Locate the cell with the specified text and output its (X, Y) center coordinate. 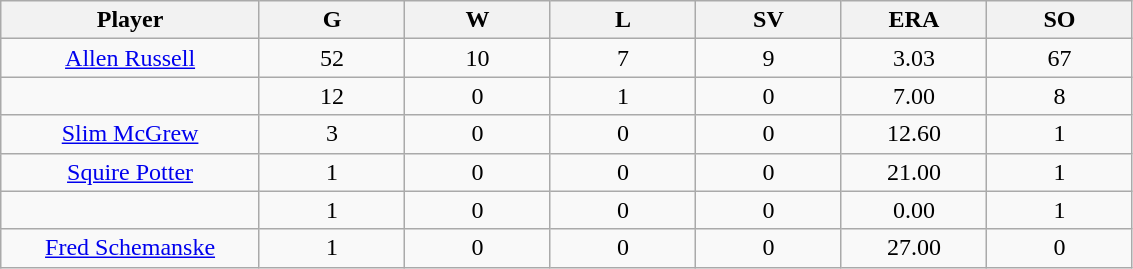
0.00 (914, 210)
W (478, 20)
Allen Russell (130, 58)
7.00 (914, 96)
3 (332, 134)
8 (1060, 96)
67 (1060, 58)
SV (768, 20)
7 (622, 58)
27.00 (914, 248)
G (332, 20)
L (622, 20)
10 (478, 58)
Fred Schemanske (130, 248)
SO (1060, 20)
9 (768, 58)
Squire Potter (130, 172)
52 (332, 58)
Slim McGrew (130, 134)
3.03 (914, 58)
ERA (914, 20)
12 (332, 96)
12.60 (914, 134)
Player (130, 20)
21.00 (914, 172)
